Provide the [X, Y] coordinate of the cell's center where the given text is located.  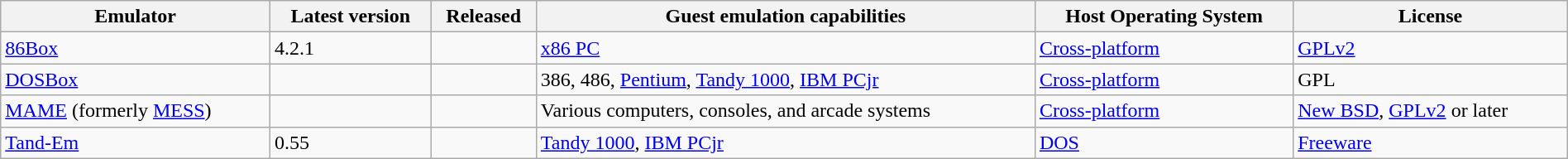
0.55 [351, 142]
Guest emulation capabilities [786, 17]
Emulator [136, 17]
DOSBox [136, 79]
New BSD, GPLv2 or later [1431, 111]
86Box [136, 48]
Freeware [1431, 142]
Latest version [351, 17]
License [1431, 17]
GPLv2 [1431, 48]
4.2.1 [351, 48]
Tand-Em [136, 142]
x86 PC [786, 48]
DOS [1164, 142]
Host Operating System [1164, 17]
Tandy 1000, IBM PCjr [786, 142]
386, 486, Pentium, Tandy 1000, IBM PCjr [786, 79]
GPL [1431, 79]
Released [483, 17]
MAME (formerly MESS) [136, 111]
Various computers, consoles, and arcade systems [786, 111]
